Return [x, y] of the center of cell containing provided text 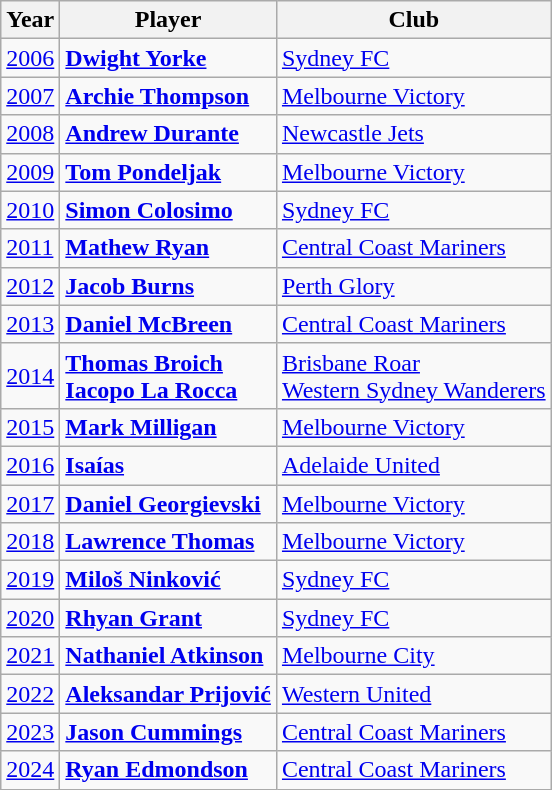
Dwight Yorke [168, 58]
Isaías [168, 465]
2008 [30, 134]
Aleksandar Prijović [168, 694]
2012 [30, 286]
2023 [30, 732]
Andrew Durante [168, 134]
Newcastle Jets [414, 134]
2021 [30, 656]
Ryan Edmondson [168, 770]
Daniel McBreen [168, 324]
Nathaniel Atkinson [168, 656]
Jacob Burns [168, 286]
2009 [30, 172]
2007 [30, 96]
Mark Milligan [168, 427]
2018 [30, 542]
Simon Colosimo [168, 210]
2016 [30, 465]
Thomas Broich Iacopo La Rocca [168, 376]
Rhyan Grant [168, 618]
Lawrence Thomas [168, 542]
Tom Pondeljak [168, 172]
Player [168, 20]
Melbourne City [414, 656]
Western United [414, 694]
2015 [30, 427]
Adelaide United [414, 465]
2014 [30, 376]
Jason Cummings [168, 732]
2011 [30, 248]
Mathew Ryan [168, 248]
2013 [30, 324]
Club [414, 20]
2019 [30, 580]
2022 [30, 694]
2024 [30, 770]
Archie Thompson [168, 96]
2017 [30, 503]
Daniel Georgievski [168, 503]
2020 [30, 618]
Perth Glory [414, 286]
2010 [30, 210]
Miloš Ninković [168, 580]
2006 [30, 58]
Brisbane RoarWestern Sydney Wanderers [414, 376]
Year [30, 20]
